Capture the cell that displays the provided text and extract its (x, y) central coordinate. 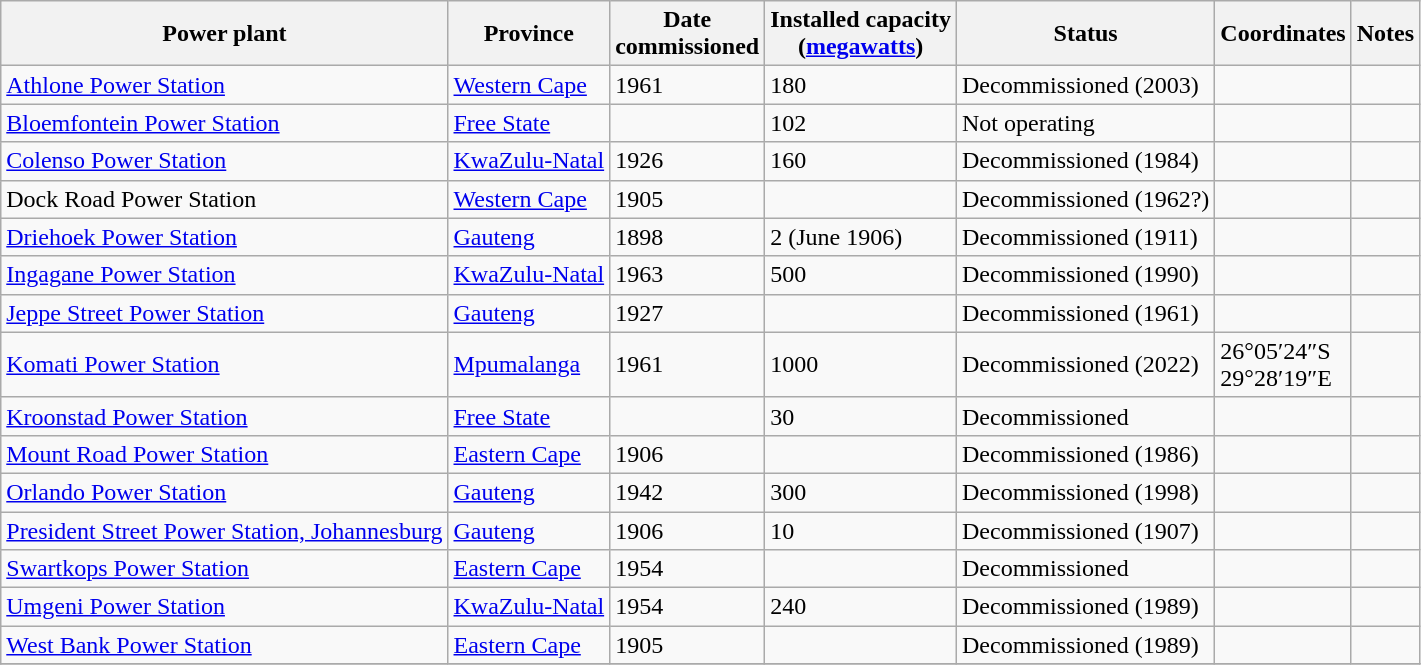
Komati Power Station (224, 364)
Coordinates (1283, 34)
Decommissioned (1986) (1085, 454)
Colenso Power Station (224, 161)
180 (861, 85)
1000 (861, 364)
Decommissioned (1962?) (1085, 199)
26°05′24″S29°28′19″E (1283, 364)
2 (June 1906) (861, 237)
1898 (688, 237)
Decommissioned (1907) (1085, 531)
Decommissioned (1990) (1085, 275)
300 (861, 492)
1942 (688, 492)
Bloemfontein Power Station (224, 123)
102 (861, 123)
500 (861, 275)
Status (1085, 34)
Jeppe Street Power Station (224, 313)
30 (861, 416)
Athlone Power Station (224, 85)
Decommissioned (2003) (1085, 85)
160 (861, 161)
Umgeni Power Station (224, 607)
Kroonstad Power Station (224, 416)
Swartkops Power Station (224, 569)
Ingagane Power Station (224, 275)
Datecommissioned (688, 34)
Installed capacity(megawatts) (861, 34)
Province (529, 34)
240 (861, 607)
1963 (688, 275)
10 (861, 531)
Mount Road Power Station (224, 454)
Power plant (224, 34)
Decommissioned (2022) (1085, 364)
Orlando Power Station (224, 492)
Decommissioned (1961) (1085, 313)
1926 (688, 161)
Decommissioned (1998) (1085, 492)
West Bank Power Station (224, 645)
Decommissioned (1984) (1085, 161)
President Street Power Station, Johannesburg (224, 531)
Not operating (1085, 123)
Dock Road Power Station (224, 199)
Notes (1385, 34)
Driehoek Power Station (224, 237)
1927 (688, 313)
Decommissioned (1911) (1085, 237)
Mpumalanga (529, 364)
